From the cell containing the given text, extract its center point as (x, y) coordinate. 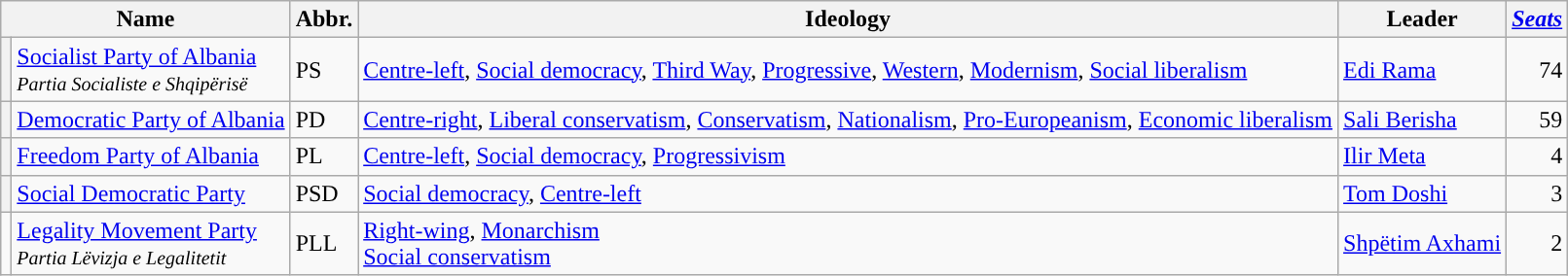
Sali Berisha (1423, 120)
Centre-left, Social democracy, Progressivism (849, 156)
PD (324, 120)
Legality Movement PartyPartia Lëvizja e Legalitetit (151, 243)
Democratic Party of Albania (151, 120)
Tom Doshi (1423, 193)
4 (1538, 156)
PL (324, 156)
2 (1538, 243)
Social democracy, Centre-left (849, 193)
Centre-left, Social democracy, Third Way, Progressive, Western, Modernism, Social liberalism (849, 70)
Socialist Party of AlbaniaPartia Socialiste e Shqipërisë (151, 70)
Social Democratic Party (151, 193)
Abbr. (324, 19)
Edi Rama (1423, 70)
Name (146, 19)
PLL (324, 243)
Ideology (849, 19)
PSD (324, 193)
Shpëtim Axhami (1423, 243)
59 (1538, 120)
Freedom Party of Albania (151, 156)
Right-wing, MonarchismSocial conservatism (849, 243)
Ilir Meta (1423, 156)
Seats (1538, 19)
74 (1538, 70)
PS (324, 70)
Centre-right, Liberal conservatism, Conservatism, Nationalism, Pro-Europeanism, Economic liberalism (849, 120)
Leader (1423, 19)
3 (1538, 193)
